Identify which cell holds the provided text, then report its [x, y] central coordinate. 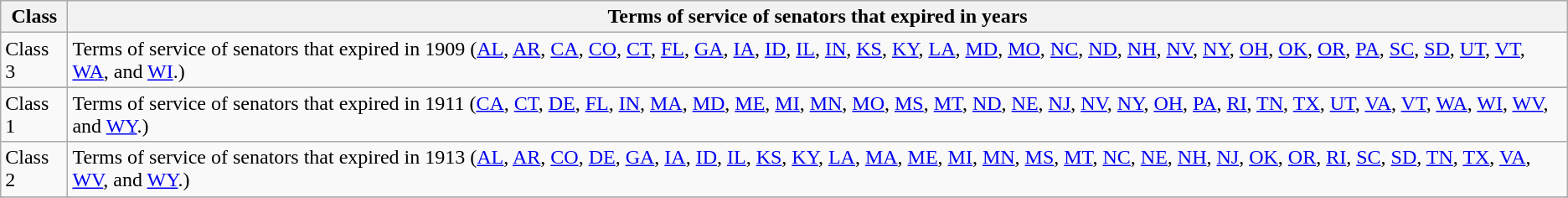
Class 3 [34, 60]
Terms of service of senators that expired in years [818, 17]
Class 1 [34, 114]
Class [34, 17]
Class 2 [34, 169]
